Output the [X, Y] coordinate of the center of the cell containing the given text.  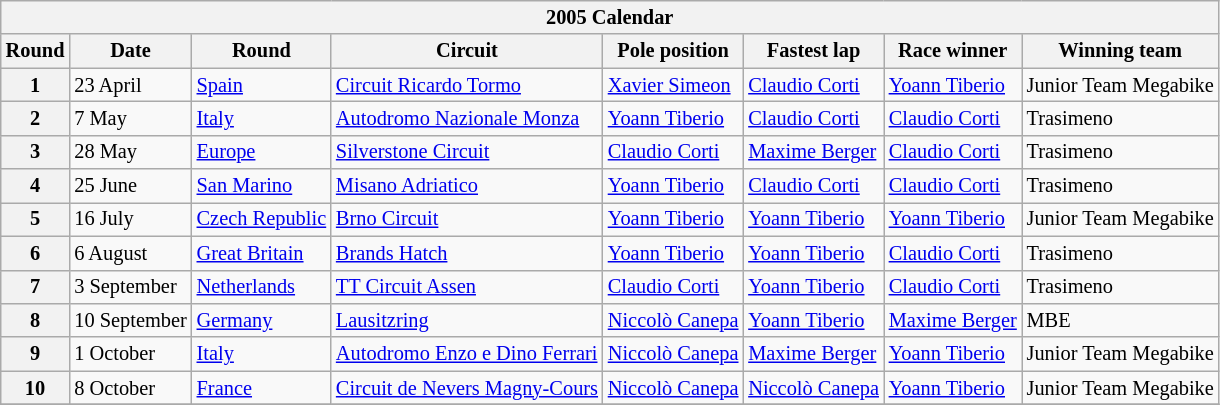
Brands Hatch [467, 253]
25 June [130, 186]
Autodromo Enzo e Dino Ferrari [467, 354]
Race winner [953, 51]
6 August [130, 253]
8 [36, 320]
TT Circuit Assen [467, 287]
San Marino [262, 186]
1 October [130, 354]
Circuit [467, 51]
3 [36, 152]
5 [36, 219]
2005 Calendar [610, 17]
Pole position [673, 51]
6 [36, 253]
Autodromo Nazionale Monza [467, 118]
Winning team [1120, 51]
28 May [130, 152]
Xavier Simeon [673, 85]
23 April [130, 85]
Brno Circuit [467, 219]
Germany [262, 320]
4 [36, 186]
Czech Republic [262, 219]
Netherlands [262, 287]
Lausitzring [467, 320]
7 [36, 287]
Great Britain [262, 253]
MBE [1120, 320]
Silverstone Circuit [467, 152]
8 October [130, 388]
Circuit de Nevers Magny-Cours [467, 388]
Misano Adriatico [467, 186]
10 September [130, 320]
France [262, 388]
9 [36, 354]
10 [36, 388]
16 July [130, 219]
Europe [262, 152]
Date [130, 51]
2 [36, 118]
7 May [130, 118]
Spain [262, 85]
Fastest lap [813, 51]
3 September [130, 287]
1 [36, 85]
Circuit Ricardo Tormo [467, 85]
